Pinpoint the cell where the given text exists, returning its (X, Y) midpoint coordinate. 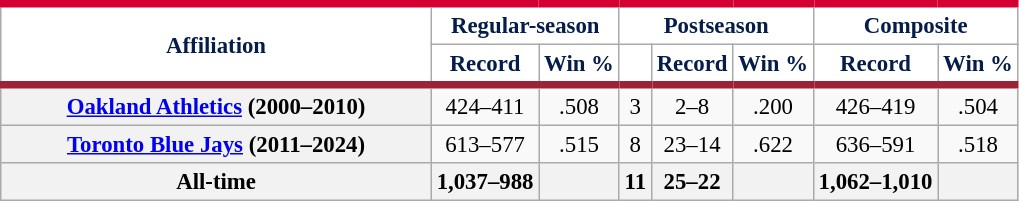
426–419 (875, 106)
Affiliation (216, 44)
Regular-season (525, 24)
3 (635, 106)
All-time (216, 182)
Toronto Blue Jays (2011–2024) (216, 145)
Postseason (716, 24)
.622 (773, 145)
Oakland Athletics (2000–2010) (216, 106)
Composite (916, 24)
8 (635, 145)
1,062–1,010 (875, 182)
25–22 (692, 182)
.518 (978, 145)
.200 (773, 106)
.508 (579, 106)
.515 (579, 145)
613–577 (484, 145)
1,037–988 (484, 182)
2–8 (692, 106)
11 (635, 182)
.504 (978, 106)
636–591 (875, 145)
23–14 (692, 145)
424–411 (484, 106)
